Output the [x, y] coordinate of the center of the cell containing the given text.  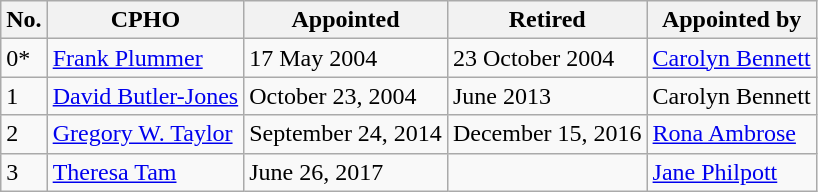
October 23, 2004 [346, 96]
23 October 2004 [547, 58]
September 24, 2014 [346, 134]
17 May 2004 [346, 58]
2 [24, 134]
December 15, 2016 [547, 134]
1 [24, 96]
David Butler-Jones [146, 96]
Retired [547, 20]
3 [24, 172]
0* [24, 58]
No. [24, 20]
Theresa Tam [146, 172]
Jane Philpott [732, 172]
June 26, 2017 [346, 172]
Appointed [346, 20]
Appointed by [732, 20]
Frank Plummer [146, 58]
Rona Ambrose [732, 134]
Gregory W. Taylor [146, 134]
June 2013 [547, 96]
CPHO [146, 20]
